Locate the cell with the specified text and output its [X, Y] center coordinate. 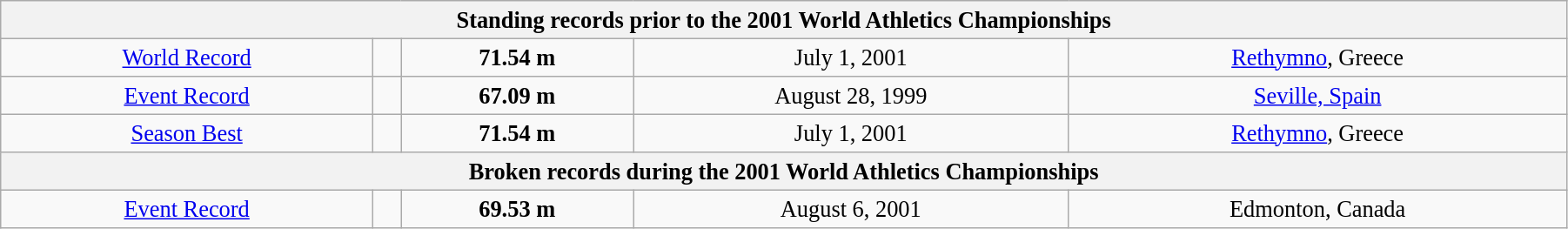
Season Best [187, 133]
67.09 m [517, 95]
World Record [187, 57]
August 6, 2001 [851, 209]
Standing records prior to the 2001 World Athletics Championships [784, 19]
69.53 m [517, 209]
Seville, Spain [1317, 95]
Broken records during the 2001 World Athletics Championships [784, 172]
August 28, 1999 [851, 95]
Edmonton, Canada [1317, 209]
